Detect which cell encompasses the target text, then output its (X, Y) center coordinate. 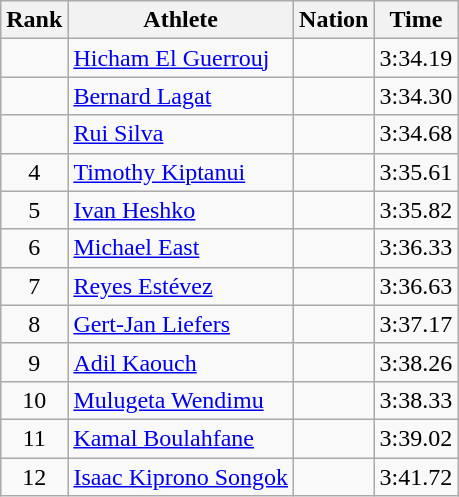
3:41.72 (416, 477)
Michael East (181, 248)
3:37.17 (416, 324)
3:38.33 (416, 400)
3:38.26 (416, 362)
3:36.33 (416, 248)
Reyes Estévez (181, 286)
11 (34, 438)
8 (34, 324)
Gert-Jan Liefers (181, 324)
Kamal Boulahfane (181, 438)
3:35.82 (416, 210)
3:39.02 (416, 438)
Athlete (181, 20)
Rui Silva (181, 134)
4 (34, 172)
3:36.63 (416, 286)
Time (416, 20)
7 (34, 286)
10 (34, 400)
3:34.30 (416, 96)
3:34.19 (416, 58)
3:35.61 (416, 172)
Nation (334, 20)
9 (34, 362)
6 (34, 248)
12 (34, 477)
Hicham El Guerrouj (181, 58)
Timothy Kiptanui (181, 172)
Isaac Kiprono Songok (181, 477)
Adil Kaouch (181, 362)
Mulugeta Wendimu (181, 400)
Rank (34, 20)
5 (34, 210)
Ivan Heshko (181, 210)
Bernard Lagat (181, 96)
3:34.68 (416, 134)
